Find where the given text appears and provide that cell's center as [x, y] coordinate. 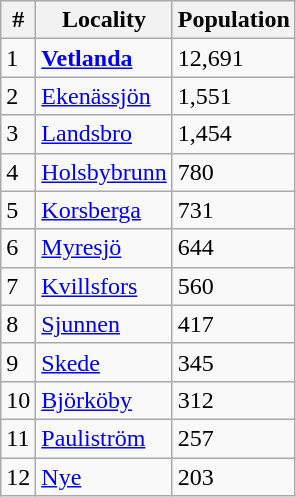
Landsbro [104, 134]
Vetlanda [104, 58]
257 [234, 438]
8 [18, 324]
12,691 [234, 58]
Ekenässjön [104, 96]
731 [234, 210]
Skede [104, 362]
Sjunnen [104, 324]
Björköby [104, 400]
1,454 [234, 134]
780 [234, 172]
10 [18, 400]
345 [234, 362]
6 [18, 248]
5 [18, 210]
3 [18, 134]
560 [234, 286]
312 [234, 400]
Pauliström [104, 438]
203 [234, 477]
12 [18, 477]
644 [234, 248]
417 [234, 324]
Locality [104, 20]
Nye [104, 477]
Kvillsfors [104, 286]
9 [18, 362]
Holsbybrunn [104, 172]
# [18, 20]
Myresjö [104, 248]
Korsberga [104, 210]
Population [234, 20]
2 [18, 96]
4 [18, 172]
1,551 [234, 96]
1 [18, 58]
7 [18, 286]
11 [18, 438]
